For the text-containing cell, return its midpoint in [X, Y] coordinate format. 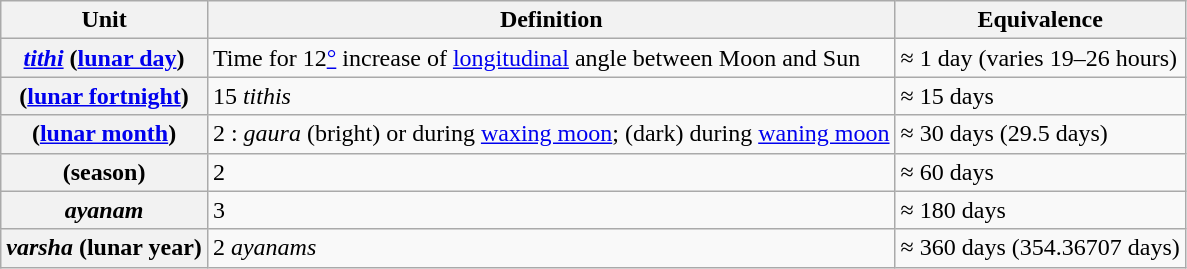
(season) [104, 172]
≈ 360 days (354.36707 days) [1040, 248]
≈ 60 days [1040, 172]
Equivalence [1040, 20]
2 ayanams [551, 248]
Unit [104, 20]
(lunar month) [104, 134]
≈ 180 days [1040, 210]
3 [551, 210]
≈ 15 days [1040, 96]
15 tithis [551, 96]
Definition [551, 20]
(lunar fortnight) [104, 96]
≈ 1 day (varies 19–26 hours) [1040, 58]
ayanam [104, 210]
≈ 30 days (29.5 days) [1040, 134]
2 [551, 172]
varsha (lunar year) [104, 248]
2 : gaura (bright) or during waxing moon; (dark) during waning moon [551, 134]
Time for 12° increase of longitudinal angle between Moon and Sun [551, 58]
tithi (lunar day) [104, 58]
